Identify which cell holds the provided text, then report its (X, Y) central coordinate. 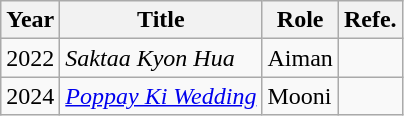
Title (161, 20)
Saktaa Kyon Hua (161, 58)
Aiman (300, 58)
2024 (30, 96)
Year (30, 20)
Mooni (300, 96)
Role (300, 20)
2022 (30, 58)
Poppay Ki Wedding (161, 96)
Refe. (370, 20)
